Scan for the cell matching the given text and deliver its (x, y) coordinate at center. 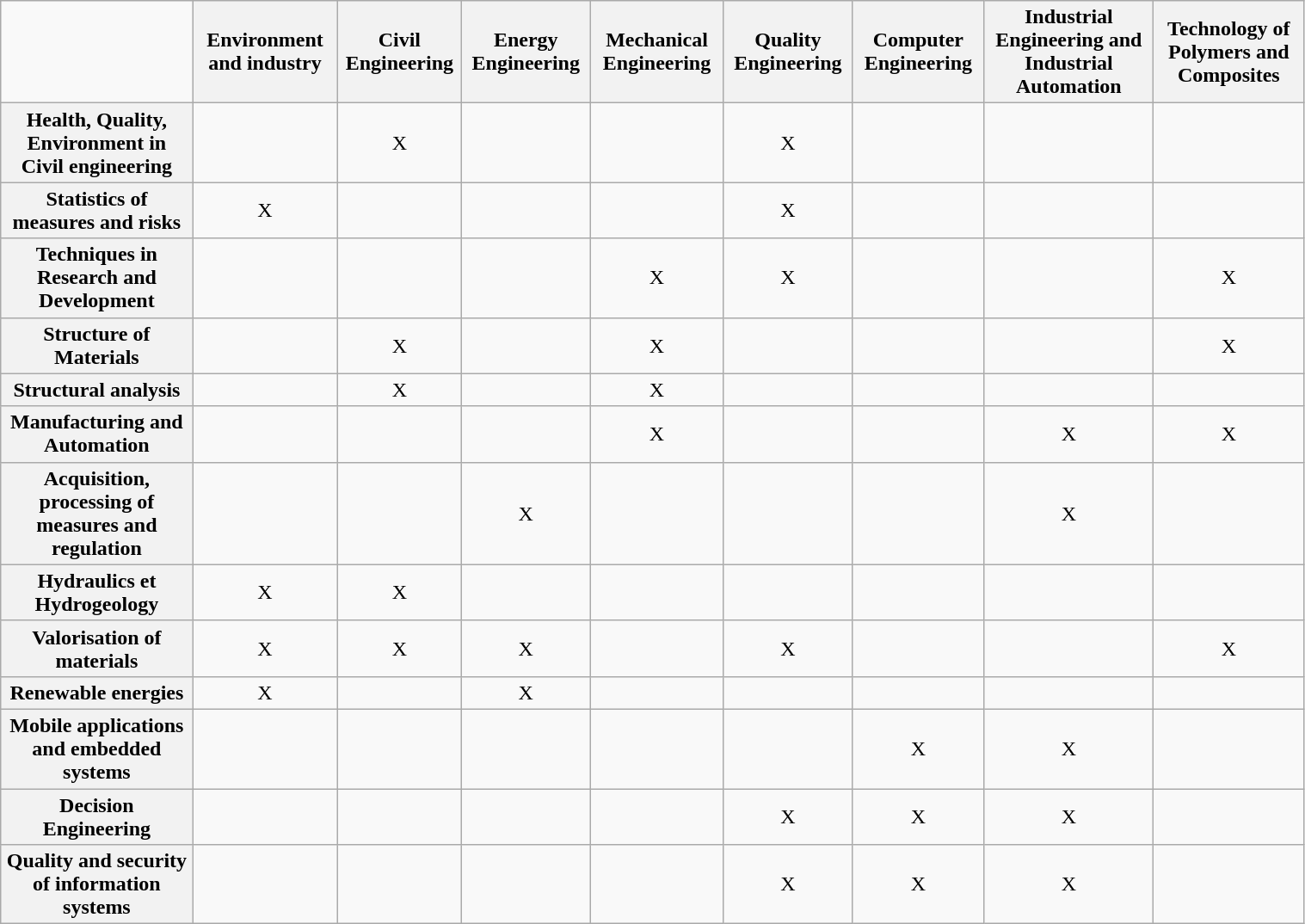
Civil Engineering (399, 52)
Computer Engineering (919, 52)
Structural analysis (96, 390)
Quality and security of information systems (96, 884)
Statistics of measures and risks (96, 210)
Energy Engineering (526, 52)
Techniques in Research and Development (96, 278)
Mechanical Engineering (657, 52)
Acquisition, processing of measures and regulation (96, 513)
Hydraulics et Hydrogeology (96, 592)
Industrial Engineering and Industrial Automation (1068, 52)
Structure of Materials (96, 346)
Manufacturing and Automation (96, 434)
Technology of Polymers and Composites (1228, 52)
Mobile applications and embedded systems (96, 748)
Quality Engineering (788, 52)
Renewable energies (96, 693)
Valorisation of materials (96, 649)
Environment and industry (265, 52)
Health, Quality, Environment in Civil engineering (96, 143)
Decision Engineering (96, 816)
